Capture the cell that displays the provided text and extract its (X, Y) central coordinate. 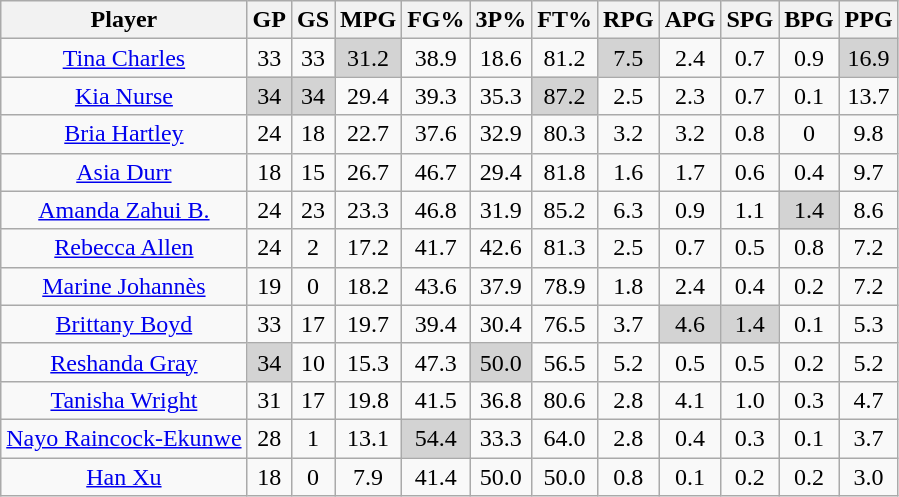
16.9 (868, 58)
28 (269, 438)
42.6 (501, 248)
Marine Johannès (124, 286)
Nayo Raincock-Ekunwe (124, 438)
FG% (436, 20)
54.4 (436, 438)
4.6 (690, 324)
1.1 (750, 210)
1.0 (750, 400)
39.3 (436, 96)
15.3 (368, 362)
1.6 (628, 172)
19 (269, 286)
APG (690, 20)
37.6 (436, 134)
23.3 (368, 210)
35.3 (501, 96)
38.9 (436, 58)
36.8 (501, 400)
26.7 (368, 172)
41.5 (436, 400)
31.9 (501, 210)
1.7 (690, 172)
1.8 (628, 286)
17.2 (368, 248)
9.8 (868, 134)
FT% (565, 20)
3.0 (868, 477)
81.2 (565, 58)
33.3 (501, 438)
SPG (750, 20)
5.3 (868, 324)
41.4 (436, 477)
41.7 (436, 248)
19.8 (368, 400)
81.3 (565, 248)
76.5 (565, 324)
81.8 (565, 172)
30.4 (501, 324)
1 (312, 438)
3P% (501, 20)
8.6 (868, 210)
31.2 (368, 58)
15 (312, 172)
39.4 (436, 324)
Kia Nurse (124, 96)
6.3 (628, 210)
2.3 (690, 96)
Player (124, 20)
Amanda Zahui B. (124, 210)
18.2 (368, 286)
Han Xu (124, 477)
13.7 (868, 96)
32.9 (501, 134)
18.6 (501, 58)
19.7 (368, 324)
GP (269, 20)
Asia Durr (124, 172)
85.2 (565, 210)
80.6 (565, 400)
Tanisha Wright (124, 400)
37.9 (501, 286)
RPG (628, 20)
Bria Hartley (124, 134)
0.6 (750, 172)
23 (312, 210)
87.2 (565, 96)
64.0 (565, 438)
4.1 (690, 400)
Rebecca Allen (124, 248)
47.3 (436, 362)
9.7 (868, 172)
22.7 (368, 134)
GS (312, 20)
7.5 (628, 58)
Reshanda Gray (124, 362)
31 (269, 400)
56.5 (565, 362)
PPG (868, 20)
7.9 (368, 477)
80.3 (565, 134)
46.7 (436, 172)
13.1 (368, 438)
Tina Charles (124, 58)
BPG (809, 20)
MPG (368, 20)
43.6 (436, 286)
2 (312, 248)
78.9 (565, 286)
Brittany Boyd (124, 324)
4.7 (868, 400)
46.8 (436, 210)
10 (312, 362)
